Output the [x, y] coordinate of the center of the cell containing the given text.  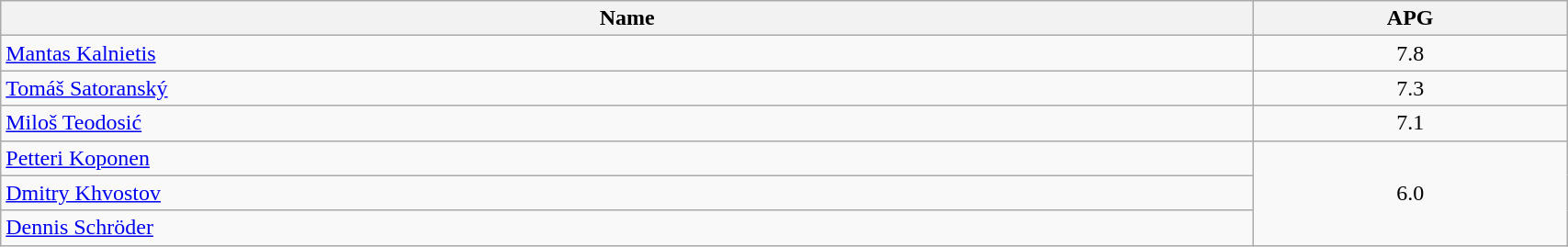
Tomáš Satoranský [627, 88]
Name [627, 18]
7.1 [1411, 123]
7.3 [1411, 88]
6.0 [1411, 193]
Petteri Koponen [627, 158]
APG [1411, 18]
Dmitry Khvostov [627, 193]
Mantas Kalnietis [627, 53]
Dennis Schröder [627, 228]
7.8 [1411, 53]
Miloš Teodosić [627, 123]
